Search for the cell housing the specified text and yield its [X, Y] center coordinate. 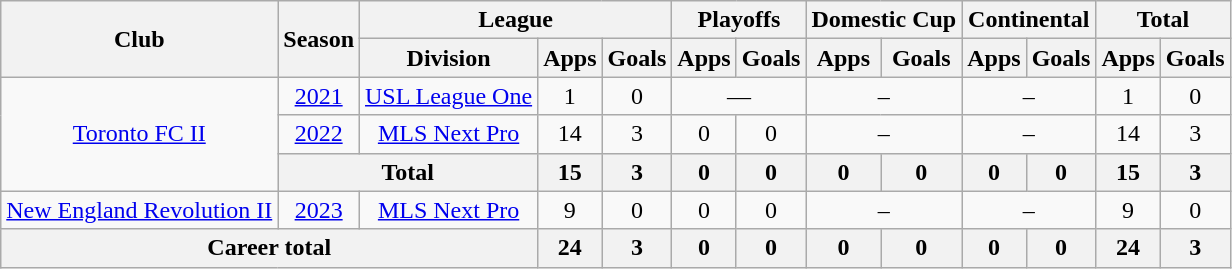
Playoffs [739, 20]
Division [449, 58]
Club [140, 39]
League [516, 20]
Toronto FC II [140, 134]
Season [319, 39]
Continental [1029, 20]
— [739, 96]
New England Revolution II [140, 210]
2023 [319, 210]
2021 [319, 96]
2022 [319, 134]
Career total [270, 248]
USL League One [449, 96]
Domestic Cup [884, 20]
